Search for the cell housing the specified text and yield its [X, Y] center coordinate. 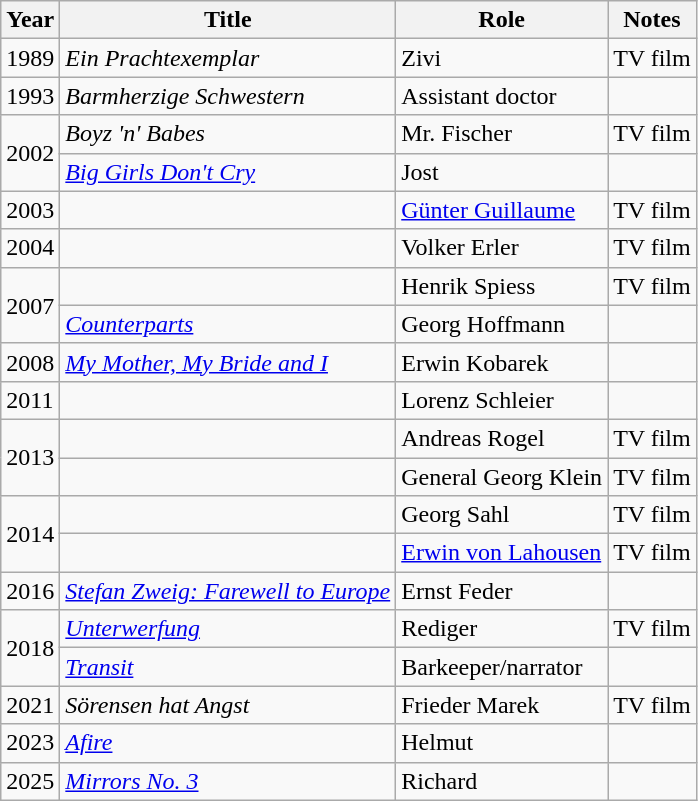
2021 [30, 705]
Sörensen hat Angst [228, 705]
General Georg Klein [502, 477]
Counterparts [228, 324]
Jost [502, 172]
My Mother, My Bride and I [228, 362]
Zivi [502, 58]
2025 [30, 781]
2018 [30, 648]
Barmherzige Schwestern [228, 96]
2016 [30, 591]
Barkeeper/narrator [502, 667]
Ein Prachtexemplar [228, 58]
2003 [30, 210]
Helmut [502, 743]
Big Girls Don't Cry [228, 172]
Year [30, 20]
Transit [228, 667]
Unterwerfung [228, 629]
Lorenz Schleier [502, 400]
Henrik Spiess [502, 286]
2007 [30, 305]
Mirrors No. 3 [228, 781]
Frieder Marek [502, 705]
Georg Hoffmann [502, 324]
Notes [652, 20]
2008 [30, 362]
Erwin von Lahousen [502, 553]
Volker Erler [502, 248]
Title [228, 20]
Afire [228, 743]
Günter Guillaume [502, 210]
1989 [30, 58]
2023 [30, 743]
2004 [30, 248]
2013 [30, 457]
Andreas Rogel [502, 438]
Erwin Kobarek [502, 362]
Stefan Zweig: Farewell to Europe [228, 591]
2014 [30, 534]
Richard [502, 781]
Role [502, 20]
Mr. Fischer [502, 134]
Rediger [502, 629]
2002 [30, 153]
Boyz 'n' Babes [228, 134]
Georg Sahl [502, 515]
Assistant doctor [502, 96]
2011 [30, 400]
Ernst Feder [502, 591]
1993 [30, 96]
